Output the [x, y] coordinate of the center of the cell containing the given text.  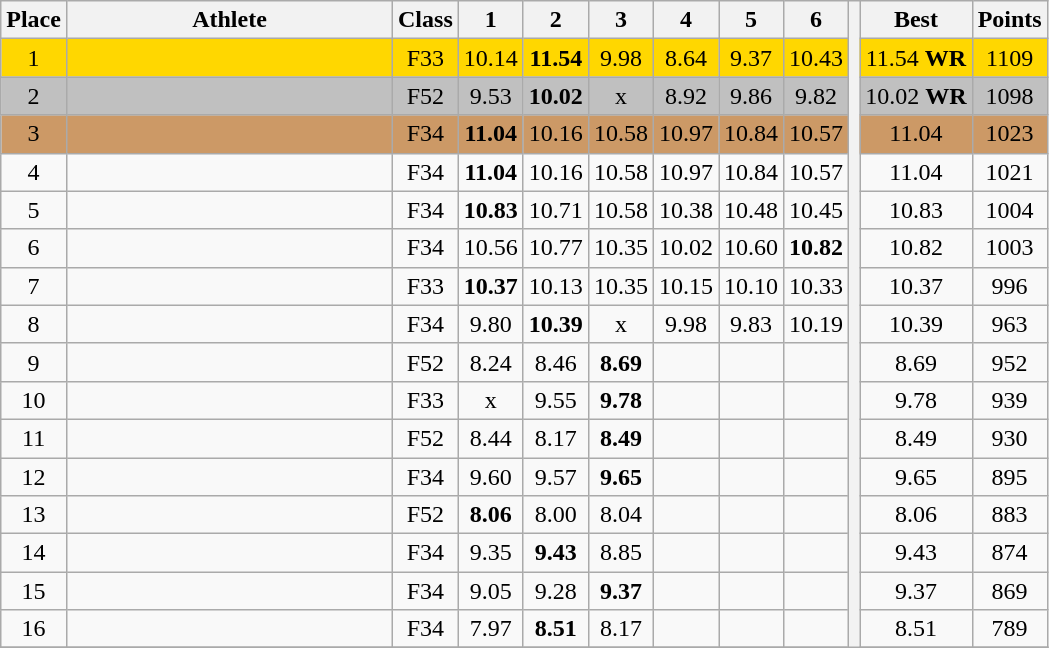
Athlete [229, 20]
Class [426, 20]
8 [34, 324]
7.97 [490, 629]
13 [34, 515]
8.44 [490, 438]
10.48 [750, 210]
1003 [1010, 248]
10.10 [750, 286]
9.82 [816, 96]
11.54 [556, 58]
Best [916, 20]
9.83 [750, 324]
10.15 [686, 286]
1098 [1010, 96]
10 [34, 400]
1004 [1010, 210]
930 [1010, 438]
12 [34, 477]
9.53 [490, 96]
996 [1010, 286]
1109 [1010, 58]
8.92 [686, 96]
10.33 [816, 286]
1023 [1010, 134]
963 [1010, 324]
8.85 [620, 553]
10.19 [816, 324]
9.80 [490, 324]
8.04 [620, 515]
10.14 [490, 58]
11.54 WR [916, 58]
939 [1010, 400]
10.45 [816, 210]
10.02 WR [916, 96]
8.64 [686, 58]
10.38 [686, 210]
883 [1010, 515]
Place [34, 20]
10.60 [750, 248]
9 [34, 362]
10.56 [490, 248]
1021 [1010, 172]
8.24 [490, 362]
9.35 [490, 553]
16 [34, 629]
874 [1010, 553]
9.60 [490, 477]
10.43 [816, 58]
14 [34, 553]
15 [34, 591]
9.55 [556, 400]
9.05 [490, 591]
10.77 [556, 248]
Points [1010, 20]
895 [1010, 477]
8.46 [556, 362]
952 [1010, 362]
11 [34, 438]
9.28 [556, 591]
9.86 [750, 96]
869 [1010, 591]
8.00 [556, 515]
10.13 [556, 286]
9.57 [556, 477]
10.71 [556, 210]
7 [34, 286]
789 [1010, 629]
